Capture the cell that displays the provided text and extract its (X, Y) central coordinate. 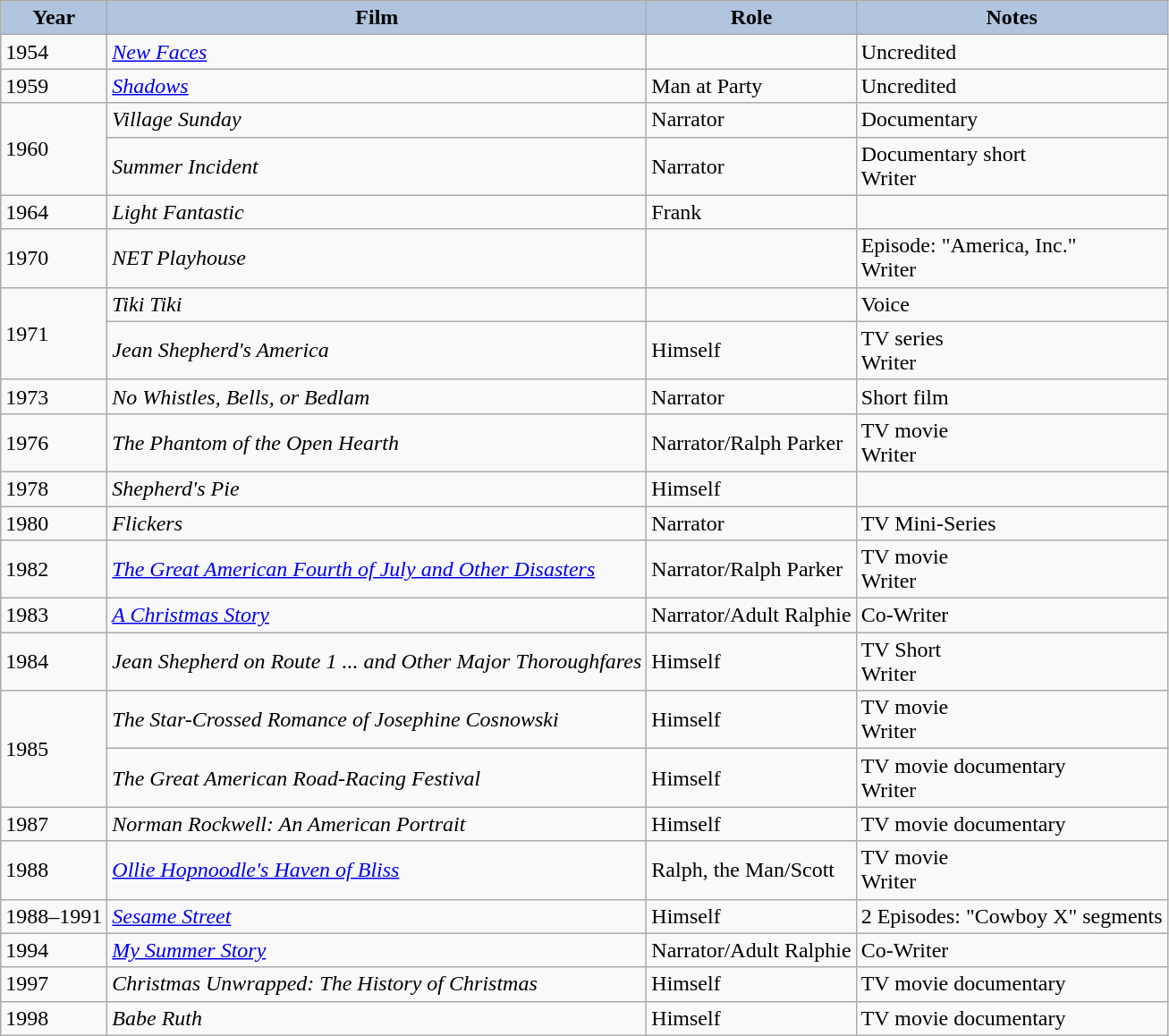
1980 (54, 523)
TV movie documentaryWriter (1012, 778)
Christmas Unwrapped: The History of Christmas (377, 984)
1982 (54, 569)
1988 (54, 870)
1954 (54, 52)
Sesame Street (377, 916)
Jean Shepherd on Route 1 ... and Other Major Thoroughfares (377, 662)
The Star-Crossed Romance of Josephine Cosnowski (377, 719)
Short film (1012, 396)
1978 (54, 488)
A Christmas Story (377, 616)
Documentary (1012, 120)
1988–1991 (54, 916)
Episode: "America, Inc."Writer (1012, 258)
1987 (54, 824)
New Faces (377, 52)
TV seriesWriter (1012, 351)
Ralph, the Man/Scott (751, 870)
Babe Ruth (377, 1018)
1976 (54, 442)
Frank (751, 212)
1985 (54, 749)
NET Playhouse (377, 258)
1983 (54, 616)
Flickers (377, 523)
My Summer Story (377, 950)
1970 (54, 258)
Norman Rockwell: An American Portrait (377, 824)
1964 (54, 212)
Notes (1012, 18)
Voice (1012, 304)
Film (377, 18)
Summer Incident (377, 166)
2 Episodes: "Cowboy X" segments (1012, 916)
Shepherd's Pie (377, 488)
Ollie Hopnoodle's Haven of Bliss (377, 870)
1959 (54, 86)
Role (751, 18)
1971 (54, 333)
TV ShortWriter (1012, 662)
Documentary shortWriter (1012, 166)
TV Mini-Series (1012, 523)
Shadows (377, 86)
The Phantom of the Open Hearth (377, 442)
The Great American Road-Racing Festival (377, 778)
Tiki Tiki (377, 304)
1997 (54, 984)
1960 (54, 149)
Village Sunday (377, 120)
1998 (54, 1018)
1984 (54, 662)
1973 (54, 396)
Year (54, 18)
Light Fantastic (377, 212)
Jean Shepherd's America (377, 351)
1994 (54, 950)
The Great American Fourth of July and Other Disasters (377, 569)
No Whistles, Bells, or Bedlam (377, 396)
Man at Party (751, 86)
